Pinpoint the cell where the given text exists, returning its (X, Y) midpoint coordinate. 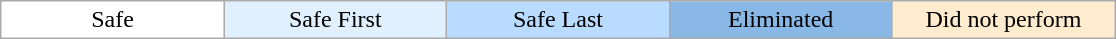
Safe First (336, 20)
Did not perform (1004, 20)
Safe Last (558, 20)
Eliminated (780, 20)
Safe (112, 20)
